Extract the (x, y) coordinate from the center of the cell holding the provided text.  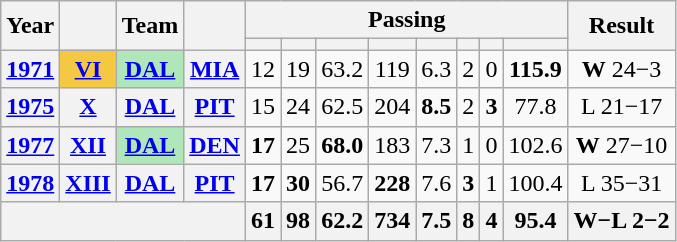
7.5 (436, 221)
X (88, 107)
56.7 (342, 183)
30 (298, 183)
W 27−10 (622, 145)
98 (298, 221)
95.4 (536, 221)
25 (298, 145)
63.2 (342, 69)
100.4 (536, 183)
7.3 (436, 145)
8 (468, 221)
4 (492, 221)
1975 (30, 107)
7.6 (436, 183)
W−L 2−2 (622, 221)
12 (262, 69)
XII (88, 145)
DEN (215, 145)
6.3 (436, 69)
68.0 (342, 145)
L 21−17 (622, 107)
228 (392, 183)
L 35−31 (622, 183)
Team (150, 26)
62.5 (342, 107)
204 (392, 107)
19 (298, 69)
Year (30, 26)
115.9 (536, 69)
15 (262, 107)
62.2 (342, 221)
1971 (30, 69)
1977 (30, 145)
MIA (215, 69)
119 (392, 69)
Result (622, 26)
61 (262, 221)
Passing (406, 20)
734 (392, 221)
102.6 (536, 145)
183 (392, 145)
24 (298, 107)
77.8 (536, 107)
VI (88, 69)
XIII (88, 183)
8.5 (436, 107)
1978 (30, 183)
W 24−3 (622, 69)
